From the cell containing the given text, extract its center point as (x, y) coordinate. 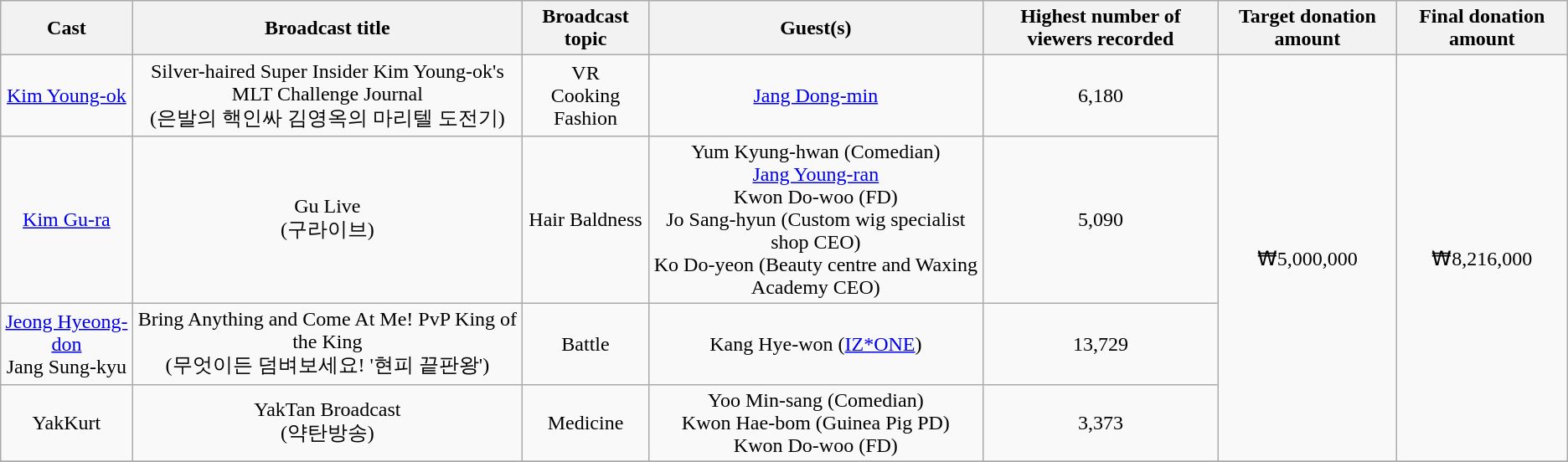
Hair Baldness (586, 219)
6,180 (1101, 95)
5,090 (1101, 219)
Medicine (586, 423)
Yum Kyung-hwan (Comedian)Jang Young-ranKwon Do-woo (FD)Jo Sang-hyun (Custom wig specialist shop CEO)Ko Do-yeon (Beauty centre and Waxing Academy CEO) (816, 219)
YakTan Broadcast(약탄방송) (328, 423)
Jeong Hyeong-donJang Sung-kyu (67, 343)
Final donation amount (1482, 28)
Cast (67, 28)
Target donation amount (1307, 28)
Battle (586, 343)
Guest(s) (816, 28)
Broadcast title (328, 28)
Kim Young-ok (67, 95)
Broadcast topic (586, 28)
Kim Gu-ra (67, 219)
Kang Hye-won (IZ*ONE) (816, 343)
YakKurt (67, 423)
Gu Live(구라이브) (328, 219)
Jang Dong-min (816, 95)
Bring Anything and Come At Me! PvP King of the King(무엇이든 덤벼보세요! '현피 끝판왕') (328, 343)
Silver-haired Super Insider Kim Young-ok's MLT Challenge Journal(은발의 핵인싸 김영옥의 마리텔 도전기) (328, 95)
13,729 (1101, 343)
VRCookingFashion (586, 95)
Yoo Min-sang (Comedian)Kwon Hae-bom (Guinea Pig PD)Kwon Do-woo (FD) (816, 423)
3,373 (1101, 423)
₩8,216,000 (1482, 258)
₩5,000,000 (1307, 258)
Highest number of viewers recorded (1101, 28)
